Determine the [x, y] coordinate at the center of the cell enclosing the given text.  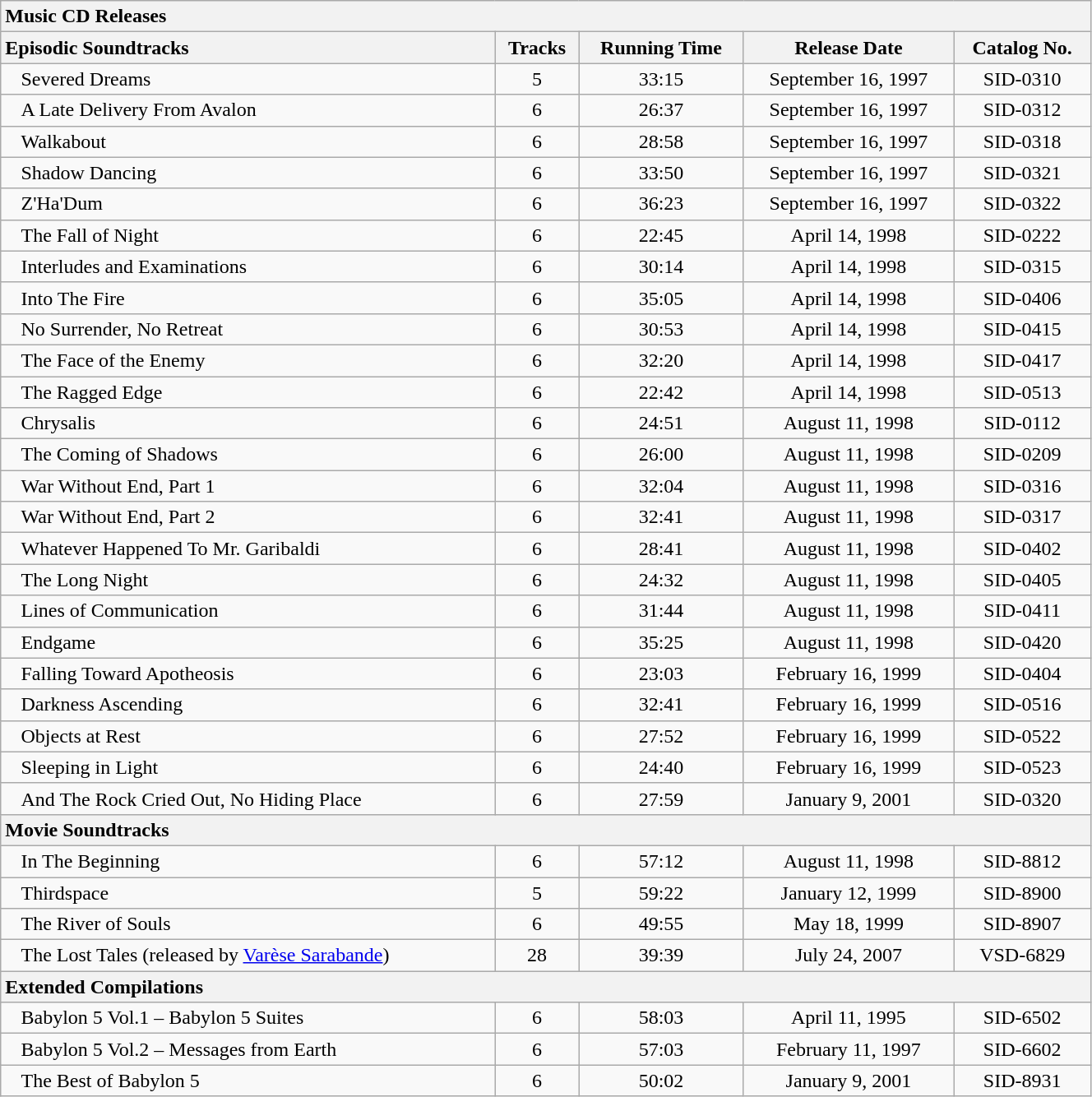
The Lost Tales (released by Varèse Sarabande) [248, 956]
Music CD Releases [546, 16]
SID-0513 [1022, 392]
SID-0402 [1022, 548]
SID-0523 [1022, 767]
And The Rock Cried Out, No Hiding Place [248, 798]
SID-0320 [1022, 798]
SID-0322 [1022, 204]
49:55 [661, 924]
30:14 [661, 266]
36:23 [661, 204]
33:50 [661, 173]
50:02 [661, 1081]
SID-0315 [1022, 266]
SID-0404 [1022, 673]
26:37 [661, 110]
SID-0209 [1022, 455]
SID-6602 [1022, 1049]
Sleeping in Light [248, 767]
SID-8931 [1022, 1081]
SID-8907 [1022, 924]
32:20 [661, 360]
23:03 [661, 673]
24:51 [661, 424]
SID-0405 [1022, 580]
22:45 [661, 235]
SID-0415 [1022, 329]
SID-0321 [1022, 173]
SID-8900 [1022, 892]
SID-0420 [1022, 642]
War Without End, Part 1 [248, 486]
Whatever Happened To Mr. Garibaldi [248, 548]
Lines of Communication [248, 611]
Episodic Soundtracks [248, 48]
February 11, 1997 [849, 1049]
Movie Soundtracks [546, 830]
Walkabout [248, 141]
Babylon 5 Vol.2 – Messages from Earth [248, 1049]
SID-0417 [1022, 360]
Tracks [537, 48]
SID-0112 [1022, 424]
The Fall of Night [248, 235]
SID-8812 [1022, 861]
24:32 [661, 580]
33:15 [661, 79]
24:40 [661, 767]
Extended Compilations [546, 987]
January 12, 1999 [849, 892]
22:42 [661, 392]
57:03 [661, 1049]
Darkness Ascending [248, 705]
SID-6502 [1022, 1018]
SID-0516 [1022, 705]
The Ragged Edge [248, 392]
Chrysalis [248, 424]
SID-0317 [1022, 517]
The Best of Babylon 5 [248, 1081]
Objects at Rest [248, 736]
Running Time [661, 48]
Falling Toward Apotheosis [248, 673]
Into The Fire [248, 298]
Release Date [849, 48]
32:04 [661, 486]
SID-0318 [1022, 141]
30:53 [661, 329]
The Coming of Shadows [248, 455]
35:05 [661, 298]
Babylon 5 Vol.1 – Babylon 5 Suites [248, 1018]
57:12 [661, 861]
SID-0411 [1022, 611]
58:03 [661, 1018]
The River of Souls [248, 924]
31:44 [661, 611]
28:41 [661, 548]
28:58 [661, 141]
Catalog No. [1022, 48]
SID-0316 [1022, 486]
SID-0222 [1022, 235]
27:59 [661, 798]
35:25 [661, 642]
59:22 [661, 892]
SID-0406 [1022, 298]
Thirdspace [248, 892]
No Surrender, No Retreat [248, 329]
The Long Night [248, 580]
SID-0310 [1022, 79]
April 11, 1995 [849, 1018]
In The Beginning [248, 861]
A Late Delivery From Avalon [248, 110]
26:00 [661, 455]
Shadow Dancing [248, 173]
May 18, 1999 [849, 924]
27:52 [661, 736]
Z'Ha'Dum [248, 204]
July 24, 2007 [849, 956]
Interludes and Examinations [248, 266]
Endgame [248, 642]
The Face of the Enemy [248, 360]
War Without End, Part 2 [248, 517]
SID-0522 [1022, 736]
39:39 [661, 956]
28 [537, 956]
SID-0312 [1022, 110]
VSD-6829 [1022, 956]
Severed Dreams [248, 79]
